Find where the given text appears and provide that cell's center as [x, y] coordinate. 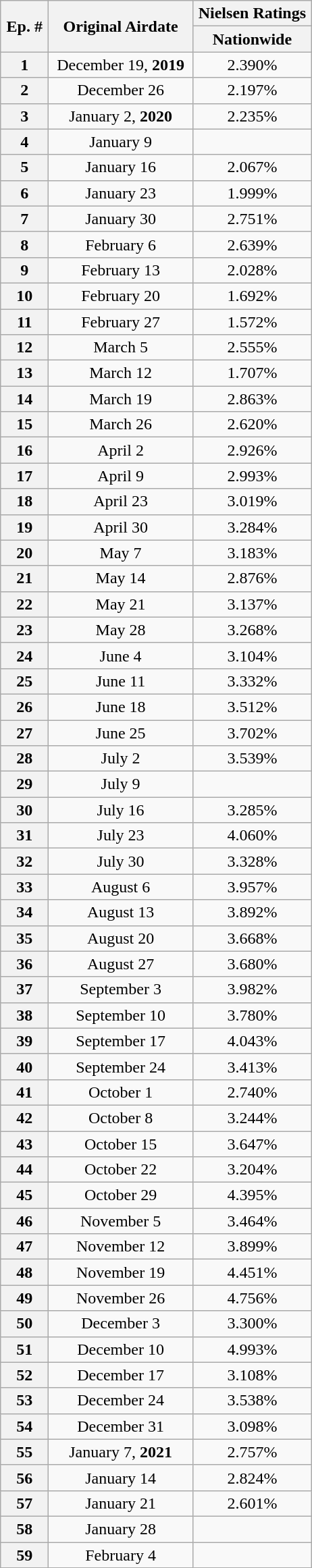
May 21 [121, 604]
2.555% [252, 348]
20 [24, 553]
30 [24, 810]
December 10 [121, 1349]
January 23 [121, 193]
25 [24, 681]
29 [24, 784]
July 16 [121, 810]
3.300% [252, 1324]
February 20 [121, 296]
3 [24, 116]
1.707% [252, 373]
47 [24, 1247]
Nationwide [252, 39]
3.957% [252, 887]
February 27 [121, 322]
13 [24, 373]
55 [24, 1452]
3.539% [252, 759]
June 4 [121, 655]
October 22 [121, 1170]
December 26 [121, 90]
50 [24, 1324]
22 [24, 604]
October 1 [121, 1092]
3.982% [252, 990]
May 7 [121, 553]
56 [24, 1478]
June 18 [121, 707]
3.183% [252, 553]
1.999% [252, 193]
April 9 [121, 476]
42 [24, 1118]
June 25 [121, 732]
5 [24, 167]
3.899% [252, 1247]
3.332% [252, 681]
39 [24, 1041]
August 13 [121, 913]
53 [24, 1401]
April 2 [121, 450]
35 [24, 938]
May 14 [121, 578]
2.740% [252, 1092]
3.892% [252, 913]
March 26 [121, 425]
3.647% [252, 1144]
February 13 [121, 270]
15 [24, 425]
Ep. # [24, 26]
August 27 [121, 964]
11 [24, 322]
45 [24, 1195]
2.235% [252, 116]
4 [24, 142]
November 12 [121, 1247]
3.680% [252, 964]
33 [24, 887]
38 [24, 1015]
1.572% [252, 322]
September 3 [121, 990]
Nielsen Ratings [252, 13]
3.702% [252, 732]
October 29 [121, 1195]
49 [24, 1298]
August 20 [121, 938]
7 [24, 219]
32 [24, 861]
43 [24, 1144]
26 [24, 707]
April 30 [121, 527]
2.601% [252, 1503]
July 23 [121, 836]
46 [24, 1221]
2.028% [252, 270]
3.108% [252, 1375]
2.926% [252, 450]
2 [24, 90]
January 9 [121, 142]
52 [24, 1375]
40 [24, 1066]
58 [24, 1529]
January 30 [121, 219]
3.244% [252, 1118]
6 [24, 193]
2.993% [252, 476]
23 [24, 630]
2.197% [252, 90]
November 19 [121, 1272]
2.876% [252, 578]
4.043% [252, 1041]
July 30 [121, 861]
September 10 [121, 1015]
3.413% [252, 1066]
4.993% [252, 1349]
March 19 [121, 399]
59 [24, 1555]
2.067% [252, 167]
34 [24, 913]
3.204% [252, 1170]
3.137% [252, 604]
36 [24, 964]
4.451% [252, 1272]
December 3 [121, 1324]
June 11 [121, 681]
31 [24, 836]
2.824% [252, 1478]
8 [24, 244]
January 21 [121, 1503]
21 [24, 578]
12 [24, 348]
18 [24, 502]
3.268% [252, 630]
9 [24, 270]
41 [24, 1092]
September 17 [121, 1041]
16 [24, 450]
3.104% [252, 655]
September 24 [121, 1066]
July 9 [121, 784]
3.284% [252, 527]
57 [24, 1503]
54 [24, 1426]
January 28 [121, 1529]
2.757% [252, 1452]
3.668% [252, 938]
3.328% [252, 861]
April 23 [121, 502]
January 7, 2021 [121, 1452]
January 2, 2020 [121, 116]
2.751% [252, 219]
August 6 [121, 887]
November 26 [121, 1298]
3.019% [252, 502]
14 [24, 399]
3.098% [252, 1426]
December 31 [121, 1426]
4.395% [252, 1195]
24 [24, 655]
10 [24, 296]
December 17 [121, 1375]
3.285% [252, 810]
48 [24, 1272]
March 12 [121, 373]
January 16 [121, 167]
February 4 [121, 1555]
51 [24, 1349]
3.512% [252, 707]
December 24 [121, 1401]
28 [24, 759]
27 [24, 732]
2.863% [252, 399]
3.538% [252, 1401]
November 5 [121, 1221]
July 2 [121, 759]
2.620% [252, 425]
March 5 [121, 348]
37 [24, 990]
Original Airdate [121, 26]
17 [24, 476]
1 [24, 65]
44 [24, 1170]
2.390% [252, 65]
1.692% [252, 296]
2.639% [252, 244]
4.756% [252, 1298]
October 8 [121, 1118]
4.060% [252, 836]
19 [24, 527]
October 15 [121, 1144]
3.464% [252, 1221]
December 19, 2019 [121, 65]
January 14 [121, 1478]
February 6 [121, 244]
May 28 [121, 630]
3.780% [252, 1015]
